For the text-containing cell, return its midpoint in (x, y) coordinate format. 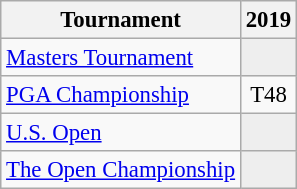
PGA Championship (121, 95)
The Open Championship (121, 170)
Tournament (121, 20)
U.S. Open (121, 133)
Masters Tournament (121, 58)
T48 (268, 95)
2019 (268, 20)
